Output the [x, y] coordinate of the center of the cell containing the given text.  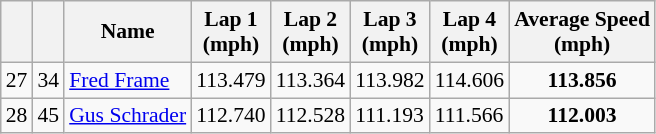
114.606 [470, 80]
Average Speed(mph) [582, 32]
Name [128, 32]
Gus Schrader [128, 116]
34 [48, 80]
Lap 3(mph) [390, 32]
Lap 4(mph) [470, 32]
112.528 [311, 116]
Fred Frame [128, 80]
111.566 [470, 116]
28 [17, 116]
45 [48, 116]
113.364 [311, 80]
113.856 [582, 80]
111.193 [390, 116]
113.982 [390, 80]
Lap 1(mph) [231, 32]
113.479 [231, 80]
27 [17, 80]
112.740 [231, 116]
Lap 2(mph) [311, 32]
112.003 [582, 116]
